From the cell containing the given text, extract its center point as (x, y) coordinate. 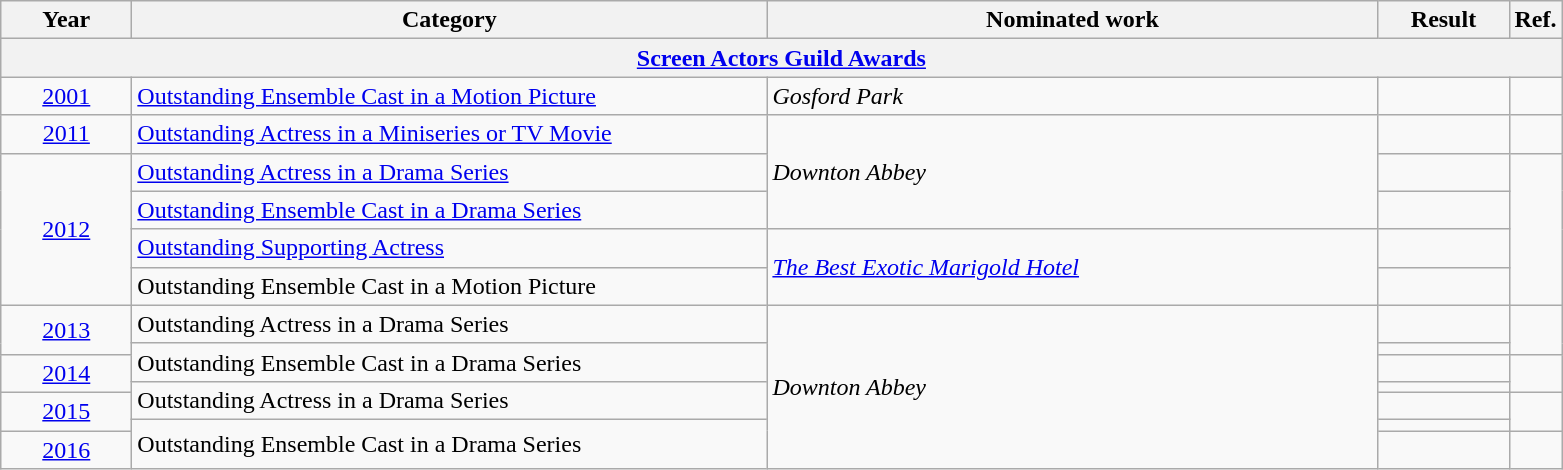
Category (450, 20)
2016 (66, 449)
Screen Actors Guild Awards (782, 58)
Ref. (1536, 20)
2012 (66, 229)
Year (66, 20)
The Best Exotic Marigold Hotel (1072, 267)
Gosford Park (1072, 96)
2014 (66, 373)
2001 (66, 96)
Outstanding Supporting Actress (450, 248)
2011 (66, 134)
Result (1444, 20)
Outstanding Actress in a Miniseries or TV Movie (450, 134)
Nominated work (1072, 20)
2013 (66, 330)
2015 (66, 411)
